Identify which cell holds the provided text, then report its [X, Y] central coordinate. 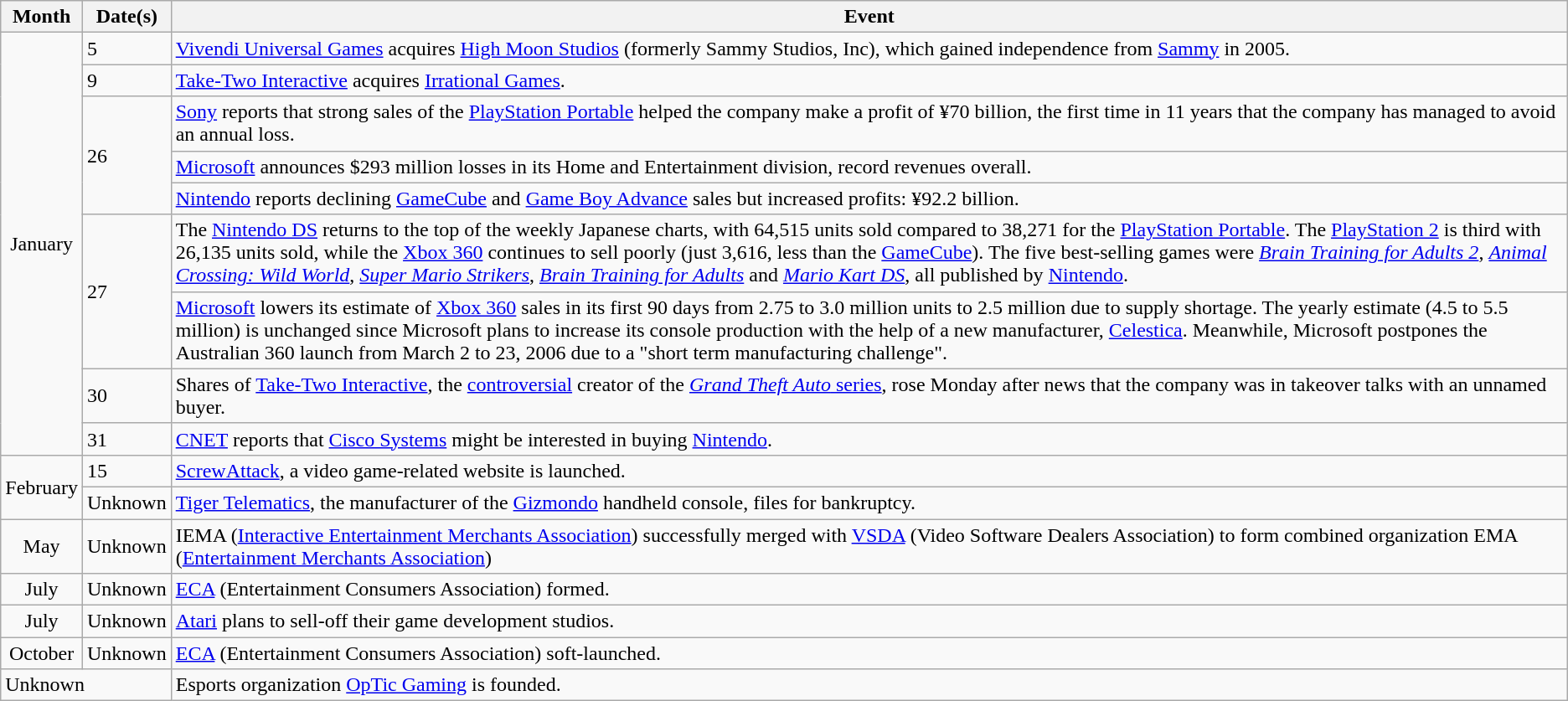
CNET reports that Cisco Systems might be interested in buying Nintendo. [869, 439]
October [42, 653]
26 [126, 156]
27 [126, 291]
January [42, 245]
ECA (Entertainment Consumers Association) formed. [869, 590]
February [42, 487]
Event [869, 17]
Esports organization OpTic Gaming is founded. [869, 685]
Nintendo reports declining GameCube and Game Boy Advance sales but increased profits: ¥92.2 billion. [869, 198]
5 [126, 49]
May [42, 546]
Tiger Telematics, the manufacturer of the Gizmondo handheld console, files for bankruptcy. [869, 503]
15 [126, 471]
Vivendi Universal Games acquires High Moon Studios (formerly Sammy Studios, Inc), which gained independence from Sammy in 2005. [869, 49]
30 [126, 395]
Date(s) [126, 17]
ScrewAttack, a video game-related website is launched. [869, 471]
Microsoft announces $293 million losses in its Home and Entertainment division, record revenues overall. [869, 167]
31 [126, 439]
Take-Two Interactive acquires Irrational Games. [869, 80]
Atari plans to sell-off their game development studios. [869, 621]
ECA (Entertainment Consumers Association) soft-launched. [869, 653]
Month [42, 17]
9 [126, 80]
